Find where the given text appears and provide that cell's center as [X, Y] coordinate. 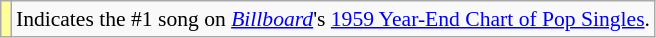
Indicates the #1 song on Billboard's 1959 Year-End Chart of Pop Singles. [333, 19]
